Find where the given text appears and provide that cell's center as (x, y) coordinate. 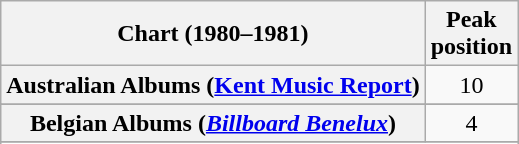
Australian Albums (Kent Music Report) (213, 85)
4 (471, 123)
Belgian Albums (Billboard Benelux) (213, 123)
10 (471, 85)
Chart (1980–1981) (213, 34)
Peakposition (471, 34)
